Capture the cell that displays the provided text and extract its (X, Y) central coordinate. 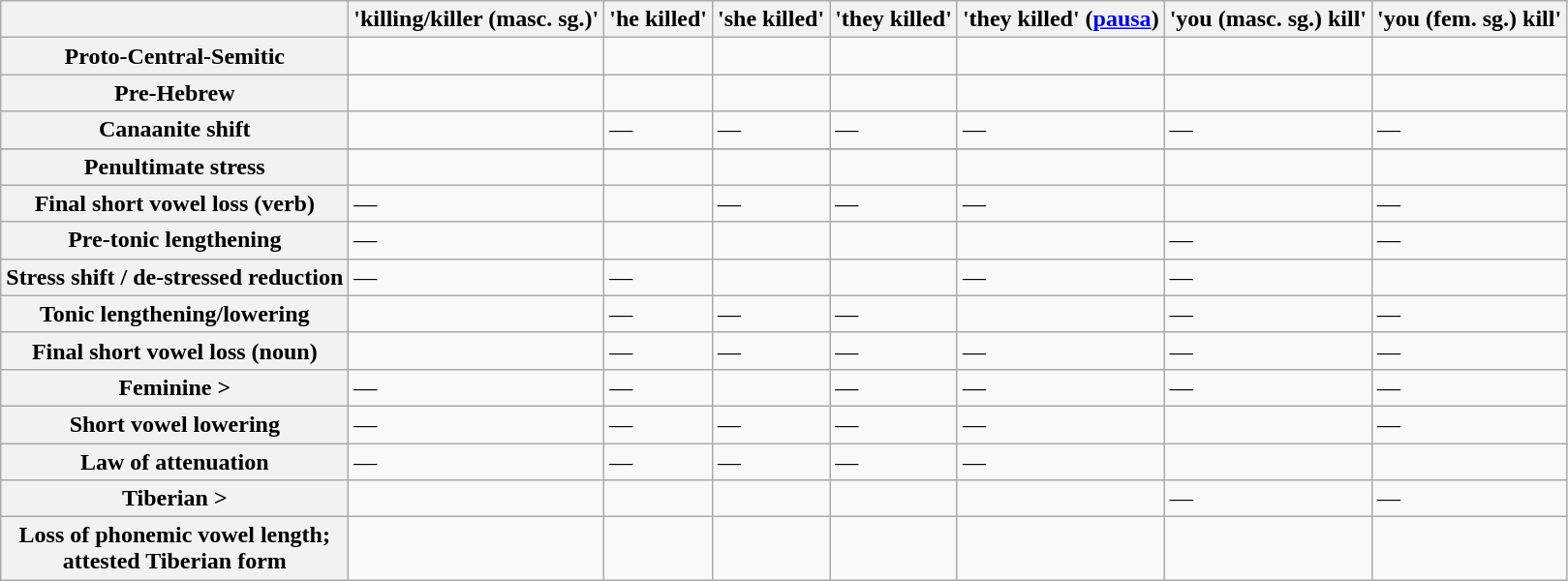
Stress shift / de-stressed reduction (174, 277)
Tiberian > (174, 499)
Proto-Central-Semitic (174, 56)
Short vowel lowering (174, 424)
'he killed' (659, 19)
Penultimate stress (174, 167)
Feminine > (174, 387)
Pre-Hebrew (174, 93)
Pre-tonic lengthening (174, 240)
'you (fem. sg.) kill' (1470, 19)
Canaanite shift (174, 130)
Law of attenuation (174, 462)
'she killed' (771, 19)
Final short vowel loss (noun) (174, 351)
'they killed' (894, 19)
'killing/killer (masc. sg.)' (477, 19)
Tonic lengthening/lowering (174, 314)
Final short vowel loss (verb) (174, 203)
Loss of phonemic vowel length;attested Tiberian form (174, 548)
'you (masc. sg.) kill' (1268, 19)
'they killed' (pausa) (1061, 19)
